Determine the (x, y) coordinate at the center of the cell enclosing the given text.  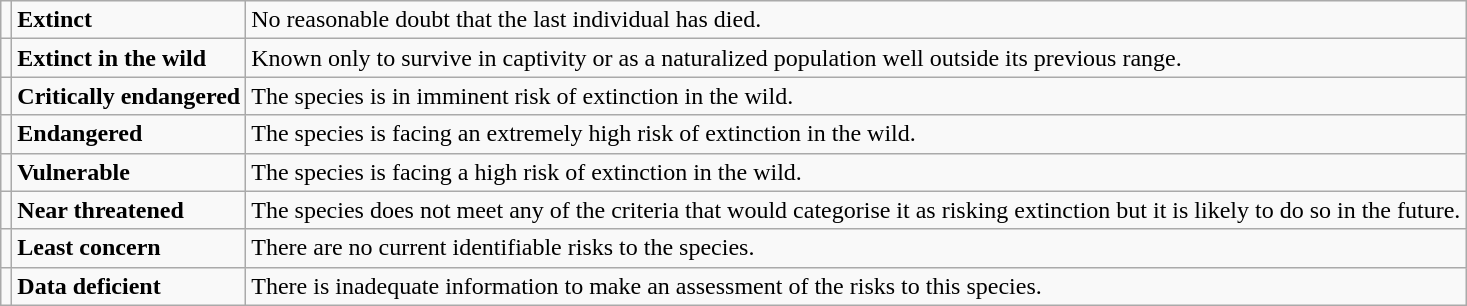
There are no current identifiable risks to the species. (856, 248)
Known only to survive in captivity or as a naturalized population well outside its previous range. (856, 58)
The species does not meet any of the criteria that would categorise it as risking extinction but it is likely to do so in the future. (856, 210)
The species is in imminent risk of extinction in the wild. (856, 96)
Extinct (129, 20)
No reasonable doubt that the last individual has died. (856, 20)
The species is facing a high risk of extinction in the wild. (856, 172)
The species is facing an extremely high risk of extinction in the wild. (856, 134)
Near threatened (129, 210)
Least concern (129, 248)
Extinct in the wild (129, 58)
Endangered (129, 134)
Data deficient (129, 286)
Vulnerable (129, 172)
Critically endangered (129, 96)
There is inadequate information to make an assessment of the risks to this species. (856, 286)
